Output the (X, Y) coordinate of the center of the cell containing the given text.  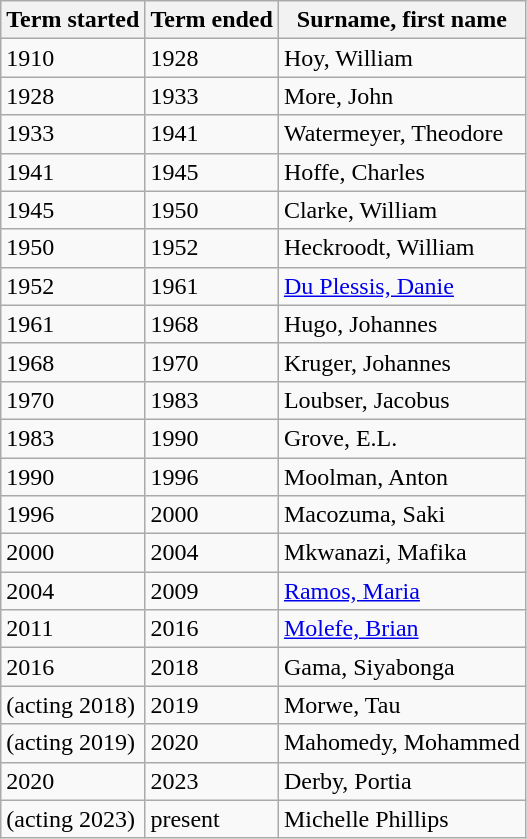
Heckroodt, William (402, 248)
Ramos, Maria (402, 591)
present (212, 819)
Grove, E.L. (402, 438)
Gama, Siyabonga (402, 667)
Macozuma, Saki (402, 515)
Clarke, William (402, 210)
Molefe, Brian (402, 629)
Derby, Portia (402, 781)
Hoy, William (402, 58)
Mkwanazi, Mafika (402, 553)
Loubser, Jacobus (402, 400)
2009 (212, 591)
2023 (212, 781)
1910 (73, 58)
Watermeyer, Theodore (402, 134)
(acting 2018) (73, 705)
(acting 2023) (73, 819)
Mahomedy, Mohammed (402, 743)
(acting 2019) (73, 743)
Term started (73, 20)
Michelle Phillips (402, 819)
Term ended (212, 20)
Moolman, Anton (402, 477)
2019 (212, 705)
More, John (402, 96)
Du Plessis, Danie (402, 286)
Surname, first name (402, 20)
2018 (212, 667)
Hoffe, Charles (402, 172)
Kruger, Johannes (402, 362)
Morwe, Tau (402, 705)
Hugo, Johannes (402, 324)
2011 (73, 629)
